Locate the cell with the specified text and output its [X, Y] center coordinate. 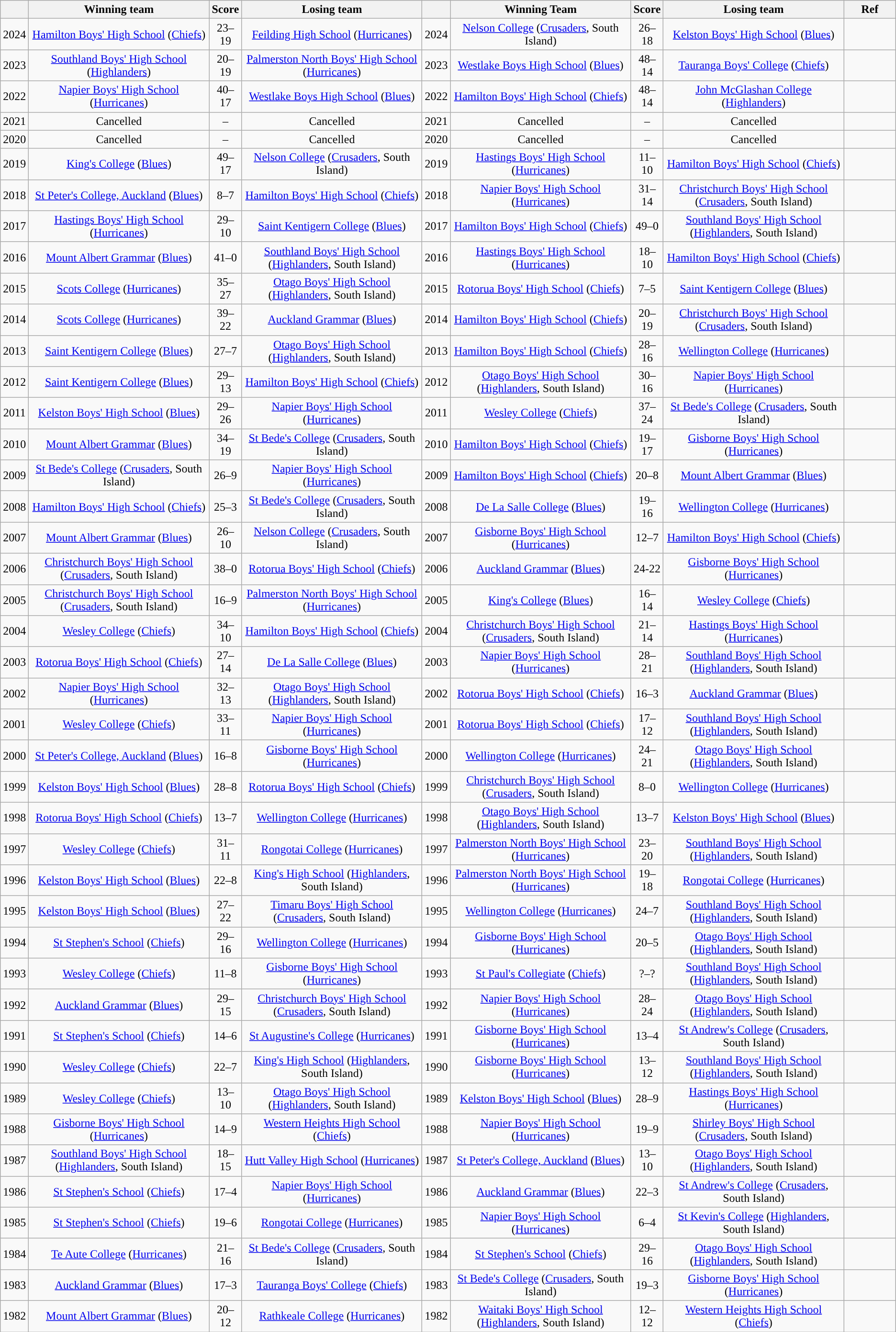
29–13 [225, 382]
34–19 [225, 444]
?–? [647, 974]
35–27 [225, 288]
19–6 [225, 1222]
27–22 [225, 911]
27–7 [225, 350]
22–3 [647, 1192]
29–10 [225, 226]
29–26 [225, 414]
St Kevin's College (Highlanders, South Island) [753, 1222]
Feilding High School (Hurricanes) [332, 34]
8–7 [225, 195]
16–3 [647, 693]
31–11 [225, 849]
11–10 [647, 164]
22–7 [225, 1067]
17–12 [647, 725]
49–0 [647, 226]
St Paul's Collegiate (Chiefs) [541, 974]
27–14 [225, 662]
19–18 [647, 881]
12–7 [647, 538]
16–8 [225, 755]
49–17 [225, 164]
33–11 [225, 725]
28–16 [647, 350]
29–15 [225, 1005]
Rathkeale College (Hurricanes) [332, 1316]
19–17 [647, 444]
19–3 [647, 1285]
7–5 [647, 288]
21–16 [225, 1254]
Winning team [119, 10]
18–15 [225, 1160]
20–8 [647, 476]
41–0 [225, 257]
23–20 [647, 849]
14–6 [225, 1036]
28–9 [647, 1098]
18–10 [647, 257]
Hutt Valley High School (Hurricanes) [332, 1160]
26–10 [225, 538]
20–5 [647, 943]
39–22 [225, 320]
Waitaki Boys' High School (Highlanders, South Island) [541, 1316]
40–17 [225, 97]
38–0 [225, 569]
24-22 [647, 569]
24–21 [647, 755]
23–19 [225, 34]
16–14 [647, 600]
28–21 [647, 662]
13–12 [647, 1067]
26–18 [647, 34]
16–9 [225, 600]
6–4 [647, 1222]
21–14 [647, 631]
25–3 [225, 506]
26–9 [225, 476]
17–4 [225, 1192]
12–12 [647, 1316]
St Augustine's College (Hurricanes) [332, 1036]
30–16 [647, 382]
Timaru Boys' High School (Crusaders, South Island) [332, 911]
Te Aute College (Hurricanes) [119, 1254]
Southland Boys' High School (Highlanders) [119, 65]
11–8 [225, 974]
Winning Team [541, 10]
14–9 [225, 1130]
Shirley Boys' High School (Crusaders, South Island) [753, 1130]
13–4 [647, 1036]
31–14 [647, 195]
19–9 [647, 1130]
John McGlashan College (Highlanders) [753, 97]
24–7 [647, 911]
19–16 [647, 506]
32–13 [225, 693]
20–12 [225, 1316]
28–24 [647, 1005]
17–3 [225, 1285]
Ref [870, 10]
34–10 [225, 631]
37–24 [647, 414]
28–8 [225, 787]
8–0 [647, 787]
22–8 [225, 881]
